Identify which cell holds the provided text, then report its (X, Y) central coordinate. 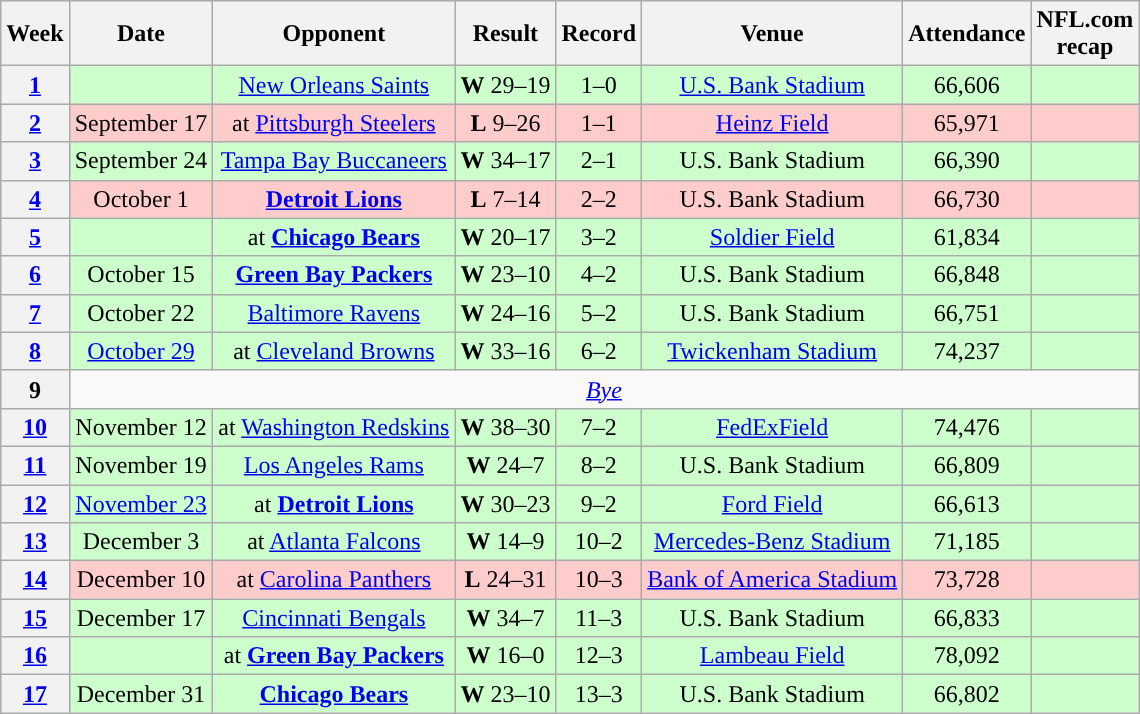
10–3 (599, 580)
Date (141, 34)
4–2 (599, 275)
December 31 (141, 694)
Chicago Bears (334, 694)
74,237 (967, 351)
10–2 (599, 542)
66,606 (967, 85)
6 (35, 275)
9–2 (599, 503)
L 7–14 (506, 199)
October 29 (141, 351)
W 38–30 (506, 427)
66,802 (967, 694)
Bye (604, 389)
Baltimore Ravens (334, 313)
66,751 (967, 313)
W 34–17 (506, 161)
Result (506, 34)
3–2 (599, 237)
W 16–0 (506, 656)
at Green Bay Packers (334, 656)
Cincinnati Bengals (334, 618)
1–0 (599, 85)
New Orleans Saints (334, 85)
13–3 (599, 694)
at Pittsburgh Steelers (334, 123)
78,092 (967, 656)
6–2 (599, 351)
Green Bay Packers (334, 275)
4 (35, 199)
Venue (772, 34)
FedExField (772, 427)
61,834 (967, 237)
11–3 (599, 618)
W 14–9 (506, 542)
November 19 (141, 465)
Twickenham Stadium (772, 351)
Los Angeles Rams (334, 465)
12–3 (599, 656)
Heinz Field (772, 123)
W 20–17 (506, 237)
W 33–16 (506, 351)
W 24–16 (506, 313)
December 10 (141, 580)
1 (35, 85)
8 (35, 351)
16 (35, 656)
66,809 (967, 465)
66,848 (967, 275)
5–2 (599, 313)
September 24 (141, 161)
at Chicago Bears (334, 237)
W 34–7 (506, 618)
Opponent (334, 34)
November 12 (141, 427)
3 (35, 161)
2 (35, 123)
September 17 (141, 123)
73,728 (967, 580)
at Washington Redskins (334, 427)
15 (35, 618)
at Atlanta Falcons (334, 542)
at Carolina Panthers (334, 580)
October 22 (141, 313)
October 15 (141, 275)
66,833 (967, 618)
74,476 (967, 427)
7 (35, 313)
W 30–23 (506, 503)
L 9–26 (506, 123)
Mercedes-Benz Stadium (772, 542)
5 (35, 237)
December 17 (141, 618)
2–2 (599, 199)
9 (35, 389)
Soldier Field (772, 237)
14 (35, 580)
7–2 (599, 427)
Week (35, 34)
10 (35, 427)
L 24–31 (506, 580)
Tampa Bay Buccaneers (334, 161)
65,971 (967, 123)
Bank of America Stadium (772, 580)
13 (35, 542)
November 23 (141, 503)
11 (35, 465)
at Cleveland Browns (334, 351)
Lambeau Field (772, 656)
NFL.comrecap (1085, 34)
66,613 (967, 503)
66,730 (967, 199)
October 1 (141, 199)
17 (35, 694)
71,185 (967, 542)
Ford Field (772, 503)
Detroit Lions (334, 199)
December 3 (141, 542)
66,390 (967, 161)
W 29–19 (506, 85)
Record (599, 34)
2–1 (599, 161)
at Detroit Lions (334, 503)
1–1 (599, 123)
12 (35, 503)
8–2 (599, 465)
Attendance (967, 34)
W 24–7 (506, 465)
